Provide the [x, y] coordinate of the cell's center where the given text is located.  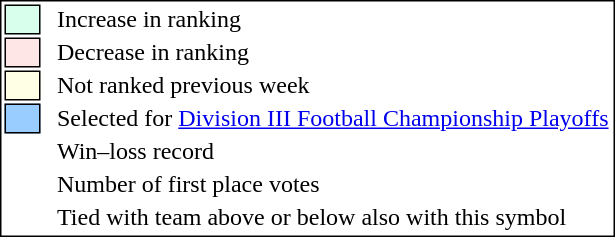
Increase in ranking [334, 19]
Number of first place votes [334, 185]
Win–loss record [334, 151]
Decrease in ranking [334, 53]
Selected for Division III Football Championship Playoffs [334, 119]
Tied with team above or below also with this symbol [334, 217]
Not ranked previous week [334, 85]
